Capture the cell that displays the provided text and extract its [X, Y] central coordinate. 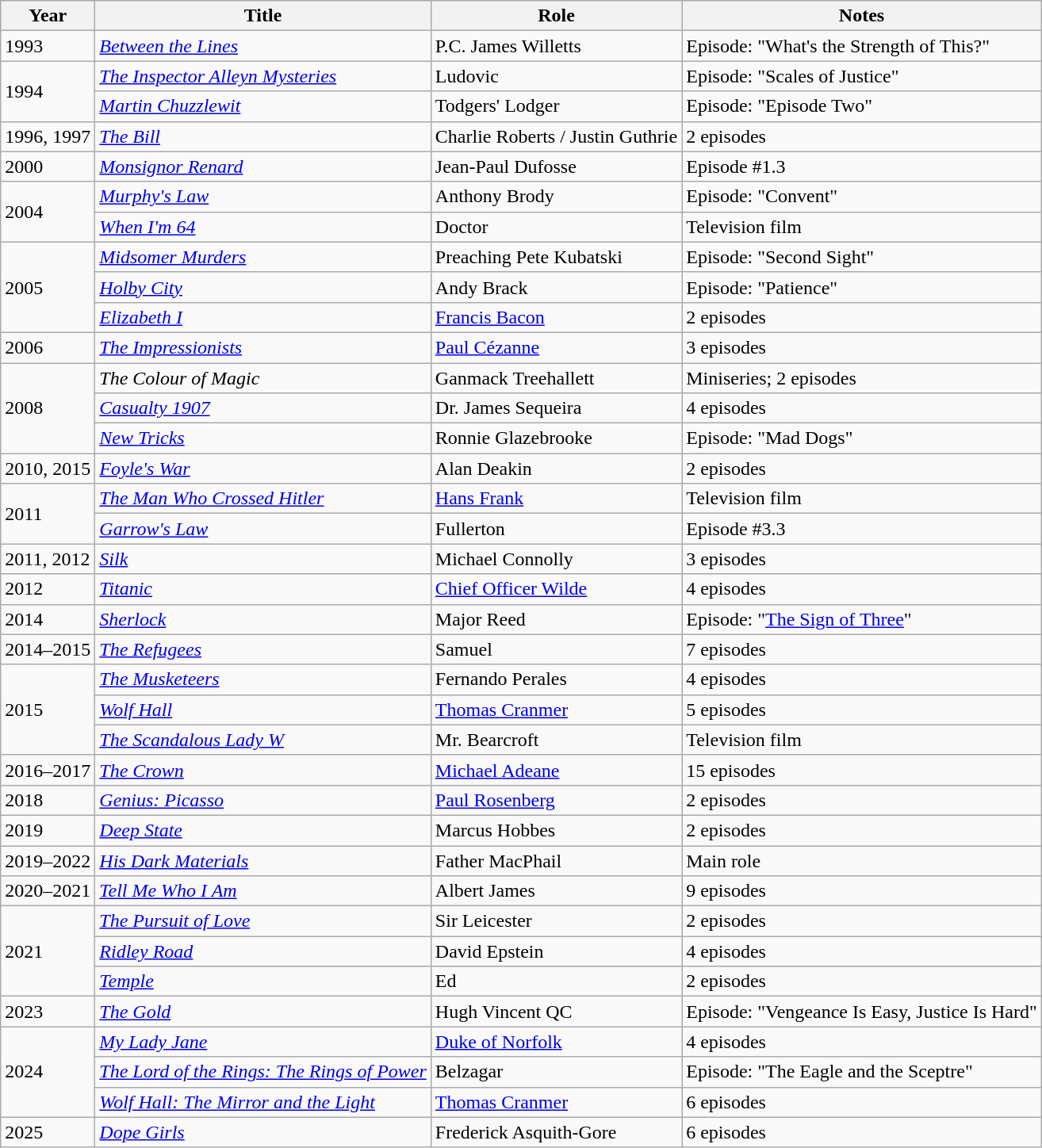
The Colour of Magic [263, 378]
Midsomer Murders [263, 257]
Samuel [556, 649]
2000 [48, 166]
Hans Frank [556, 499]
Wolf Hall: The Mirror and the Light [263, 1102]
7 episodes [862, 649]
2005 [48, 287]
When I'm 64 [263, 227]
Silk [263, 559]
His Dark Materials [263, 860]
Tell Me Who I Am [263, 891]
Wolf Hall [263, 710]
1996, 1997 [48, 136]
Mr. Bearcroft [556, 740]
Temple [263, 982]
Chief Officer Wilde [556, 589]
2019 [48, 830]
Todgers' Lodger [556, 106]
Garrow's Law [263, 529]
Francis Bacon [556, 317]
Michael Connolly [556, 559]
2016–2017 [48, 770]
Episode: "Episode Two" [862, 106]
Belzagar [556, 1072]
2004 [48, 212]
Hugh Vincent QC [556, 1012]
Ridley Road [263, 951]
2008 [48, 408]
Duke of Norfolk [556, 1042]
The Gold [263, 1012]
Main role [862, 860]
Episode: "Second Sight" [862, 257]
New Tricks [263, 438]
Notes [862, 16]
Episode: "Scales of Justice" [862, 76]
2025 [48, 1132]
2021 [48, 951]
2012 [48, 589]
The Inspector Alleyn Mysteries [263, 76]
Casualty 1907 [263, 408]
The Bill [263, 136]
2011 [48, 514]
Miniseries; 2 episodes [862, 378]
The Refugees [263, 649]
Father MacPhail [556, 860]
2006 [48, 347]
Fernando Perales [556, 679]
Martin Chuzzlewit [263, 106]
Episode: "Patience" [862, 287]
Role [556, 16]
Andy Brack [556, 287]
2023 [48, 1012]
The Impressionists [263, 347]
Between the Lines [263, 46]
2024 [48, 1072]
Ed [556, 982]
Deep State [263, 830]
Fullerton [556, 529]
The Lord of the Rings: The Rings of Power [263, 1072]
David Epstein [556, 951]
Episode: "Mad Dogs" [862, 438]
2011, 2012 [48, 559]
Preaching Pete Kubatski [556, 257]
Episode #3.3 [862, 529]
The Pursuit of Love [263, 921]
Alan Deakin [556, 469]
Marcus Hobbes [556, 830]
Charlie Roberts / Justin Guthrie [556, 136]
The Musketeers [263, 679]
My Lady Jane [263, 1042]
Titanic [263, 589]
Jean-Paul Dufosse [556, 166]
Sherlock [263, 619]
Episode #1.3 [862, 166]
The Man Who Crossed Hitler [263, 499]
2019–2022 [48, 860]
Ronnie Glazebrooke [556, 438]
1993 [48, 46]
2014 [48, 619]
Anthony Brody [556, 197]
Foyle's War [263, 469]
Genius: Picasso [263, 800]
Episode: "Convent" [862, 197]
Episode: "The Eagle and the Sceptre" [862, 1072]
Monsignor Renard [263, 166]
Sir Leicester [556, 921]
Paul Cézanne [556, 347]
Episode: "Vengeance Is Easy, Justice Is Hard" [862, 1012]
Title [263, 16]
Paul Rosenberg [556, 800]
2015 [48, 710]
2020–2021 [48, 891]
2018 [48, 800]
2014–2015 [48, 649]
Michael Adeane [556, 770]
Year [48, 16]
Dr. James Sequeira [556, 408]
Episode: "What's the Strength of This?" [862, 46]
Doctor [556, 227]
Dope Girls [263, 1132]
Episode: "The Sign of Three" [862, 619]
9 episodes [862, 891]
Holby City [263, 287]
Ludovic [556, 76]
Major Reed [556, 619]
P.C. James Willetts [556, 46]
Murphy's Law [263, 197]
5 episodes [862, 710]
Elizabeth I [263, 317]
Albert James [556, 891]
1994 [48, 91]
15 episodes [862, 770]
Ganmack Treehallett [556, 378]
Frederick Asquith-Gore [556, 1132]
The Crown [263, 770]
The Scandalous Lady W [263, 740]
2010, 2015 [48, 469]
